Locate the cell with the specified text and output its (x, y) center coordinate. 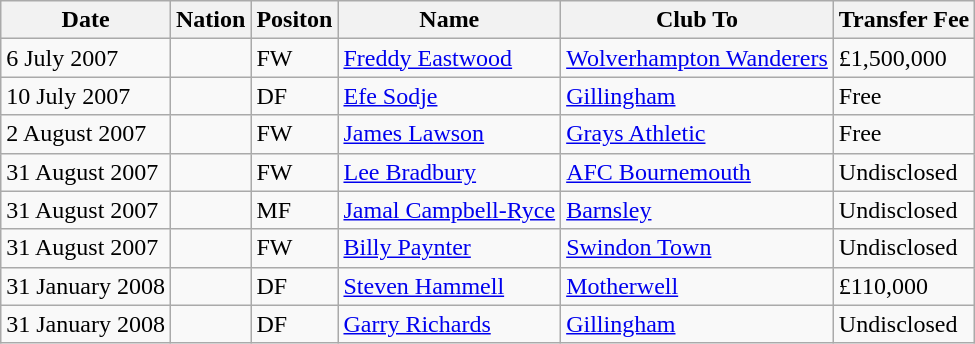
Nation (210, 20)
10 July 2007 (86, 96)
James Lawson (450, 134)
£1,500,000 (904, 58)
MF (294, 210)
Transfer Fee (904, 20)
Name (450, 20)
Steven Hammell (450, 286)
Positon (294, 20)
Barnsley (698, 210)
Garry Richards (450, 324)
Lee Bradbury (450, 172)
£110,000 (904, 286)
Club To (698, 20)
Date (86, 20)
AFC Bournemouth (698, 172)
Jamal Campbell-Ryce (450, 210)
Wolverhampton Wanderers (698, 58)
Motherwell (698, 286)
Grays Athletic (698, 134)
Efe Sodje (450, 96)
Freddy Eastwood (450, 58)
Swindon Town (698, 248)
2 August 2007 (86, 134)
Billy Paynter (450, 248)
6 July 2007 (86, 58)
